Detect which cell encompasses the target text, then output its [x, y] center coordinate. 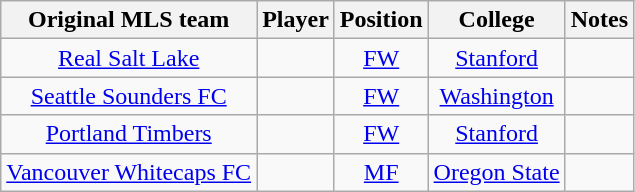
Oregon State [496, 172]
Seattle Sounders FC [129, 96]
Original MLS team [129, 20]
Portland Timbers [129, 134]
Real Salt Lake [129, 58]
Notes [599, 20]
Washington [496, 96]
College [496, 20]
Vancouver Whitecaps FC [129, 172]
Player [296, 20]
Position [381, 20]
MF [381, 172]
